Output the (x, y) coordinate of the center of the cell containing the given text.  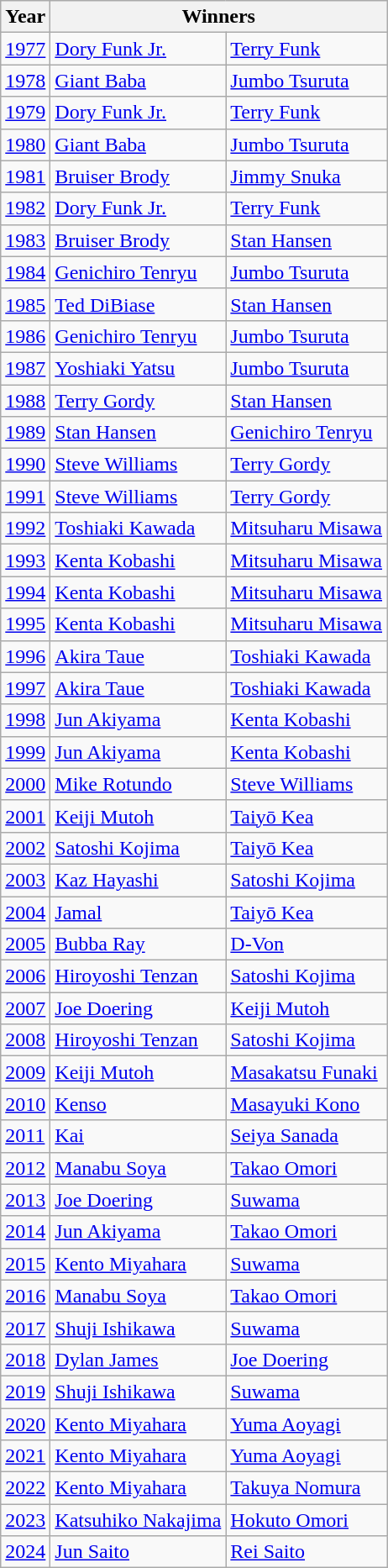
Jimmy Snuka (307, 176)
1986 (25, 336)
2021 (25, 1456)
1979 (25, 113)
1987 (25, 368)
2015 (25, 1264)
Masakatsu Funaki (307, 1072)
1978 (25, 81)
Jun Saito (138, 1552)
1998 (25, 720)
2018 (25, 1360)
2016 (25, 1296)
Hokuto Omori (307, 1520)
2010 (25, 1104)
2012 (25, 1168)
2019 (25, 1392)
2023 (25, 1520)
1984 (25, 272)
1995 (25, 624)
2003 (25, 880)
1993 (25, 560)
2020 (25, 1424)
Kai (138, 1136)
1982 (25, 208)
2004 (25, 912)
1980 (25, 145)
Takuya Nomura (307, 1488)
Ted DiBiase (138, 304)
2014 (25, 1232)
1983 (25, 240)
1989 (25, 433)
2011 (25, 1136)
1991 (25, 497)
2013 (25, 1200)
1996 (25, 656)
1994 (25, 592)
Year (25, 17)
1977 (25, 49)
2000 (25, 784)
Bubba Ray (138, 944)
2022 (25, 1488)
2024 (25, 1552)
Seiya Sanada (307, 1136)
Jamal (138, 912)
2005 (25, 944)
2017 (25, 1328)
Yoshiaki Yatsu (138, 368)
Kenso (138, 1104)
2008 (25, 1040)
1981 (25, 176)
Masayuki Kono (307, 1104)
1992 (25, 529)
1985 (25, 304)
1999 (25, 752)
2001 (25, 816)
1997 (25, 688)
2009 (25, 1072)
Rei Saito (307, 1552)
1988 (25, 401)
Winners (218, 17)
2007 (25, 1008)
1990 (25, 465)
Mike Rotundo (138, 784)
D-Von (307, 944)
2006 (25, 976)
Katsuhiko Nakajima (138, 1520)
Dylan James (138, 1360)
2002 (25, 848)
Kaz Hayashi (138, 880)
